Detect which cell encompasses the target text, then output its [x, y] center coordinate. 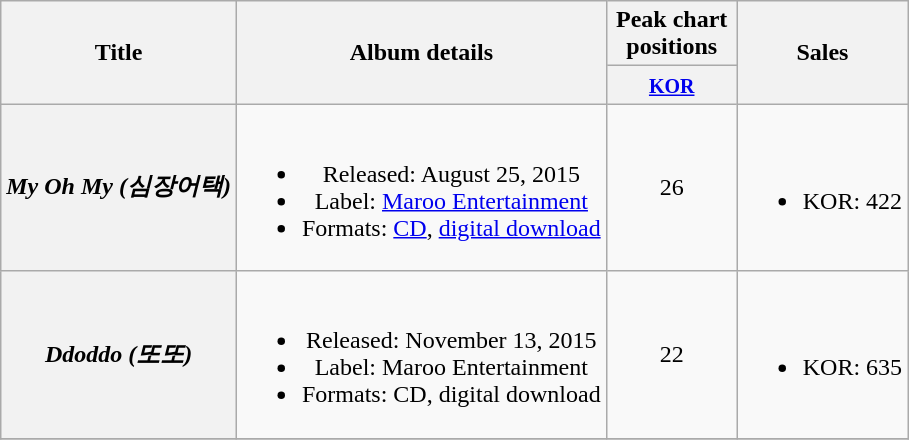
Released: November 13, 2015Label: Maroo EntertainmentFormats: CD, digital download [421, 354]
Released: August 25, 2015Label: Maroo EntertainmentFormats: CD, digital download [421, 188]
Title [119, 52]
22 [672, 354]
26 [672, 188]
Ddoddo (또또) [119, 354]
KOR: 635 [822, 354]
Peak chart positions [672, 34]
KOR: 422 [822, 188]
My Oh My (심장어택) [119, 188]
KOR [672, 85]
Sales [822, 52]
Album details [421, 52]
